Extract the [x, y] coordinate from the center of the cell holding the provided text.  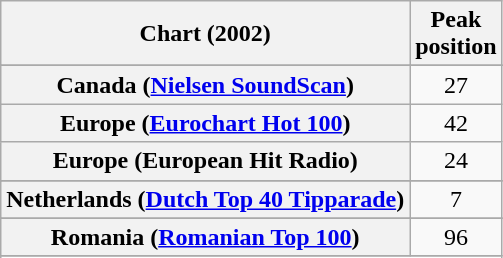
42 [456, 123]
Canada (Nielsen SoundScan) [206, 85]
Netherlands (Dutch Top 40 Tipparade) [206, 199]
Europe (European Hit Radio) [206, 161]
27 [456, 85]
Chart (2002) [206, 34]
7 [456, 199]
24 [456, 161]
Peakposition [456, 34]
Europe (Eurochart Hot 100) [206, 123]
Romania (Romanian Top 100) [206, 237]
96 [456, 237]
